Detect which cell encompasses the target text, then output its (x, y) center coordinate. 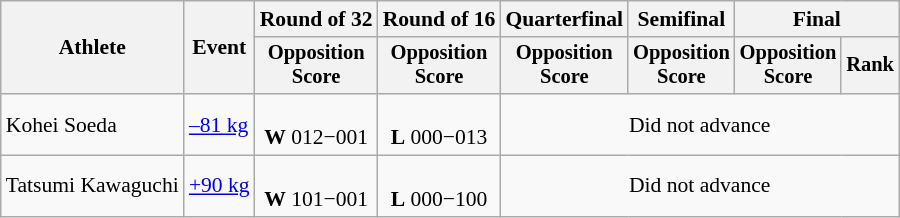
Round of 16 (440, 19)
L 000−100 (440, 186)
W 012−001 (316, 124)
Athlete (92, 48)
L 000−013 (440, 124)
–81 kg (220, 124)
Rank (870, 66)
Kohei Soeda (92, 124)
+90 kg (220, 186)
Event (220, 48)
Final (817, 19)
W 101−001 (316, 186)
Quarterfinal (564, 19)
Tatsumi Kawaguchi (92, 186)
Round of 32 (316, 19)
Semifinal (682, 19)
